Provide the (x, y) coordinate of the cell's center where the given text is located.  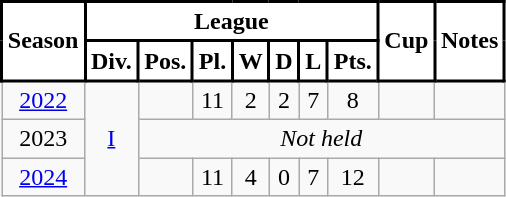
12 (352, 177)
Div. (112, 61)
Notes (470, 42)
8 (352, 100)
2024 (44, 177)
Pos. (166, 61)
0 (284, 177)
D (284, 61)
Cup (406, 42)
League (232, 22)
W (250, 61)
Not held (322, 138)
I (112, 138)
2022 (44, 100)
4 (250, 177)
2023 (44, 138)
Pts. (352, 61)
Pl. (213, 61)
L (314, 61)
Season (44, 42)
